From the cell containing the given text, extract its center point as (x, y) coordinate. 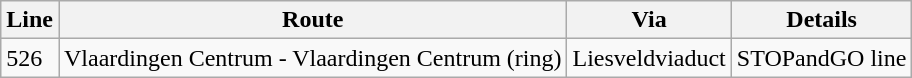
Vlaardingen Centrum - Vlaardingen Centrum (ring) (312, 58)
Details (822, 20)
Line (30, 20)
Via (649, 20)
Route (312, 20)
STOPandGO line (822, 58)
526 (30, 58)
Liesveldviaduct (649, 58)
